Output the [X, Y] coordinate of the center of the cell containing the given text.  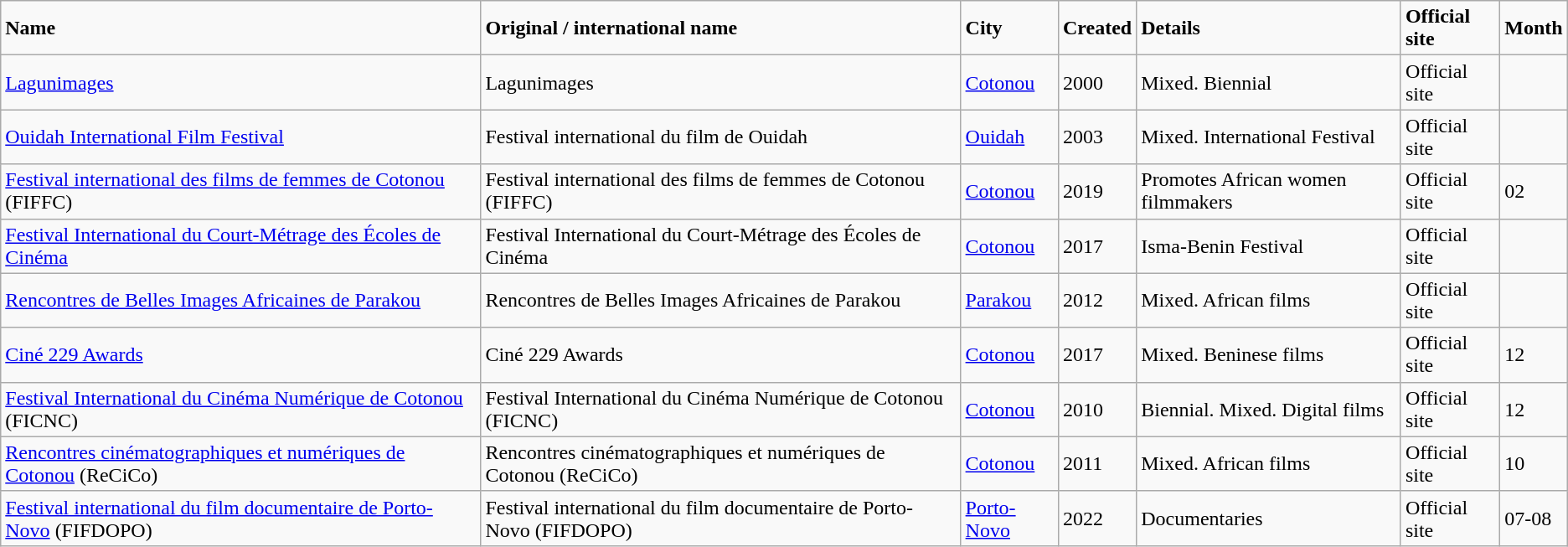
Isma-Benin Festival [1269, 246]
2010 [1097, 409]
Parakou [1009, 300]
07-08 [1534, 518]
Festival international du film de Ouidah [720, 137]
Mixed. Beninese films [1269, 355]
Documentaries [1269, 518]
Created [1097, 28]
02 [1534, 191]
Mixed. Biennial [1269, 82]
2012 [1097, 300]
Ouidah [1009, 137]
Original / international name [720, 28]
Month [1534, 28]
Name [241, 28]
Ouidah International Film Festival [241, 137]
2000 [1097, 82]
2011 [1097, 464]
City [1009, 28]
2003 [1097, 137]
Promotes African women filmmakers [1269, 191]
Details [1269, 28]
Biennial. Mixed. Digital films [1269, 409]
10 [1534, 464]
2019 [1097, 191]
Mixed. International Festival [1269, 137]
2022 [1097, 518]
Porto-Novo [1009, 518]
